Identify which cell holds the provided text, then report its (X, Y) central coordinate. 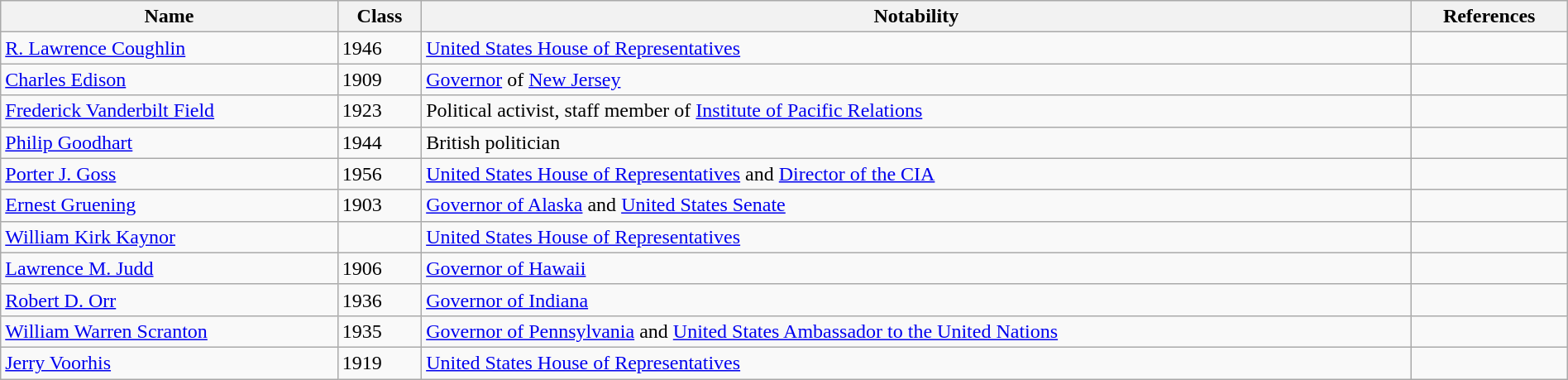
R. Lawrence Coughlin (169, 48)
References (1489, 17)
1906 (379, 268)
United States House of Representatives and Director of the CIA (916, 174)
1923 (379, 111)
Governor of Pennsylvania and United States Ambassador to the United Nations (916, 331)
Governor of Indiana (916, 300)
1909 (379, 79)
William Warren Scranton (169, 331)
Ernest Gruening (169, 205)
Class (379, 17)
Governor of New Jersey (916, 79)
Robert D. Orr (169, 300)
Frederick Vanderbilt Field (169, 111)
Governor of Alaska and United States Senate (916, 205)
William Kirk Kaynor (169, 237)
Charles Edison (169, 79)
1903 (379, 205)
1919 (379, 363)
1936 (379, 300)
1946 (379, 48)
Notability (916, 17)
1956 (379, 174)
Lawrence M. Judd (169, 268)
Governor of Hawaii (916, 268)
British politician (916, 142)
Name (169, 17)
Political activist, staff member of Institute of Pacific Relations (916, 111)
1935 (379, 331)
Philip Goodhart (169, 142)
1944 (379, 142)
Jerry Voorhis (169, 363)
Porter J. Goss (169, 174)
